Extract the [X, Y] coordinate from the center of the cell holding the provided text.  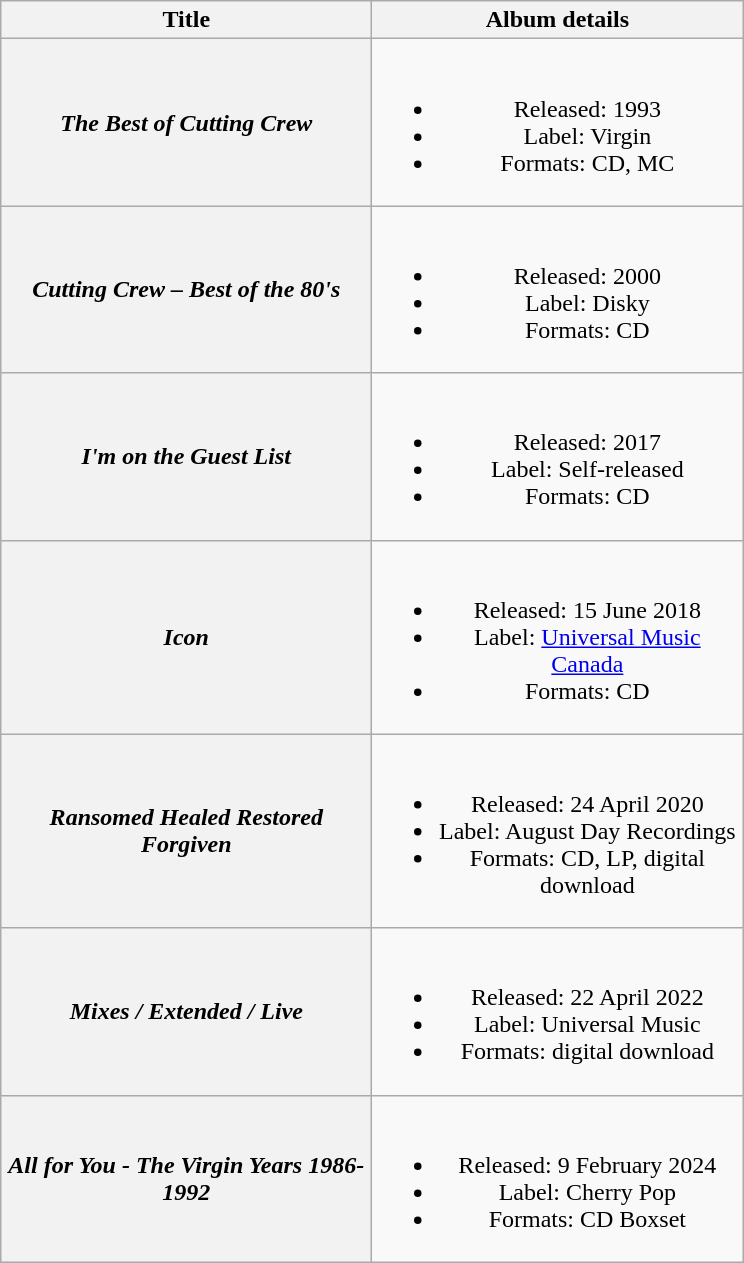
Mixes / Extended / Live [186, 1012]
Released: 2017Label: Self-releasedFormats: CD [558, 456]
Released: 2000Label: DiskyFormats: CD [558, 290]
The Best of Cutting Crew [186, 122]
Released: 1993Label: VirginFormats: CD, MC [558, 122]
Title [186, 20]
Cutting Crew – Best of the 80's [186, 290]
All for You - The Virgin Years 1986-1992 [186, 1178]
Released: 24 April 2020Label: August Day RecordingsFormats: CD, LP, digital download [558, 831]
Ransomed Healed Restored Forgiven [186, 831]
Icon [186, 637]
I'm on the Guest List [186, 456]
Album details [558, 20]
Released: 9 February 2024Label: Cherry PopFormats: CD Boxset [558, 1178]
Released: 15 June 2018Label: Universal Music CanadaFormats: CD [558, 637]
Released: 22 April 2022Label: Universal MusicFormats: digital download [558, 1012]
